Locate the cell with the specified text and output its (X, Y) center coordinate. 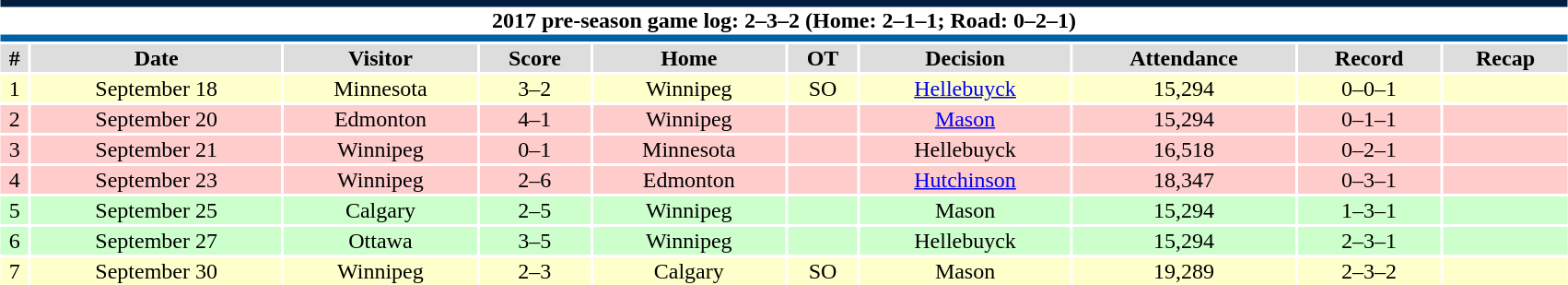
Visitor (380, 58)
2–3 (534, 271)
0–1 (534, 149)
3–2 (534, 89)
2017 pre-season game log: 2–3–2 (Home: 2–1–1; Road: 0–2–1) (784, 20)
6 (15, 241)
September 23 (157, 180)
Hutchinson (965, 180)
1–3–1 (1369, 210)
4 (15, 180)
Home (689, 58)
0–3–1 (1369, 180)
September 18 (157, 89)
3 (15, 149)
# (15, 58)
0–1–1 (1369, 119)
16,518 (1183, 149)
September 21 (157, 149)
2 (15, 119)
September 20 (157, 119)
Recap (1505, 58)
0–0–1 (1369, 89)
2–3–1 (1369, 241)
September 27 (157, 241)
Date (157, 58)
5 (15, 210)
Score (534, 58)
0–2–1 (1369, 149)
1 (15, 89)
2–5 (534, 210)
2–6 (534, 180)
Record (1369, 58)
Ottawa (380, 241)
18,347 (1183, 180)
September 25 (157, 210)
OT (822, 58)
4–1 (534, 119)
Attendance (1183, 58)
3–5 (534, 241)
Decision (965, 58)
2–3–2 (1369, 271)
19,289 (1183, 271)
September 30 (157, 271)
7 (15, 271)
